Search for the cell housing the specified text and yield its [X, Y] center coordinate. 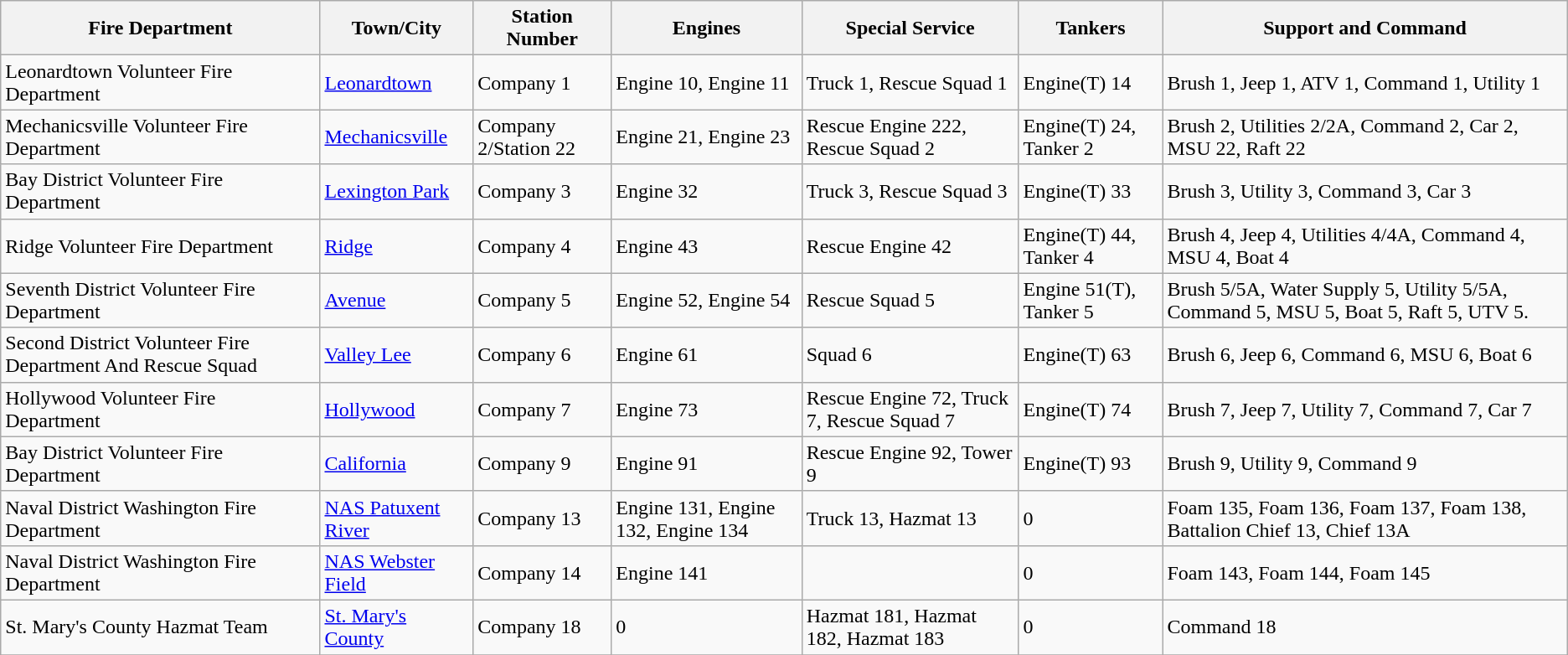
Leonardtown [397, 82]
Engine(T) 44, Tanker 4 [1091, 246]
Company 4 [543, 246]
Truck 1, Rescue Squad 1 [910, 82]
Engine 51(T), Tanker 5 [1091, 300]
California [397, 464]
Ridge [397, 246]
Hazmat 181, Hazmat 182, Hazmat 183 [910, 627]
Mechanicsville Volunteer Fire Department [161, 137]
Truck 3, Rescue Squad 3 [910, 191]
Seventh District Volunteer Fire Department [161, 300]
Leonardtown Volunteer Fire Department [161, 82]
Rescue Engine 222, Rescue Squad 2 [910, 137]
Engine(T) 74 [1091, 409]
Engine(T) 93 [1091, 464]
Engine 21, Engine 23 [707, 137]
Brush 3, Utility 3, Command 3, Car 3 [1365, 191]
Foam 143, Foam 144, Foam 145 [1365, 573]
Brush 1, Jeep 1, ATV 1, Command 1, Utility 1 [1365, 82]
Support and Command [1365, 28]
Fire Department [161, 28]
Rescue Engine 92, Tower 9 [910, 464]
Station Number [543, 28]
Engine(T) 24, Tanker 2 [1091, 137]
Company 7 [543, 409]
Ridge Volunteer Fire Department [161, 246]
Engine 52, Engine 54 [707, 300]
Engine 43 [707, 246]
Brush 7, Jeep 7, Utility 7, Command 7, Car 7 [1365, 409]
Town/City [397, 28]
Engine(T) 63 [1091, 355]
Company 14 [543, 573]
Hollywood [397, 409]
Engine 73 [707, 409]
Brush 2, Utilities 2/2A, Command 2, Car 2, MSU 22, Raft 22 [1365, 137]
St. Mary's County [397, 627]
Engine 61 [707, 355]
Command 18 [1365, 627]
Special Service [910, 28]
NAS Patuxent River [397, 518]
Rescue Engine 42 [910, 246]
Engine(T) 14 [1091, 82]
Engines [707, 28]
Brush 4, Jeep 4, Utilities 4/4A, Command 4, MSU 4, Boat 4 [1365, 246]
Valley Lee [397, 355]
Engine 10, Engine 11 [707, 82]
Company 5 [543, 300]
Brush 9, Utility 9, Command 9 [1365, 464]
Rescue Squad 5 [910, 300]
Hollywood Volunteer Fire Department [161, 409]
Tankers [1091, 28]
Engine 141 [707, 573]
Brush 5/5A, Water Supply 5, Utility 5/5A, Command 5, MSU 5, Boat 5, Raft 5, UTV 5. [1365, 300]
Company 6 [543, 355]
Rescue Engine 72, Truck 7, Rescue Squad 7 [910, 409]
Company 18 [543, 627]
Foam 135, Foam 136, Foam 137, Foam 138, Battalion Chief 13, Chief 13A [1365, 518]
Company 1 [543, 82]
Mechanicsville [397, 137]
Engine 131, Engine 132, Engine 134 [707, 518]
Brush 6, Jeep 6, Command 6, MSU 6, Boat 6 [1365, 355]
St. Mary's County Hazmat Team [161, 627]
Engine(T) 33 [1091, 191]
Company 13 [543, 518]
Lexington Park [397, 191]
Company 3 [543, 191]
Truck 13, Hazmat 13 [910, 518]
Second District Volunteer Fire Department And Rescue Squad [161, 355]
Engine 91 [707, 464]
Engine 32 [707, 191]
NAS Webster Field [397, 573]
Company 9 [543, 464]
Company 2/Station 22 [543, 137]
Squad 6 [910, 355]
Avenue [397, 300]
